From the cell containing the given text, extract its center point as [x, y] coordinate. 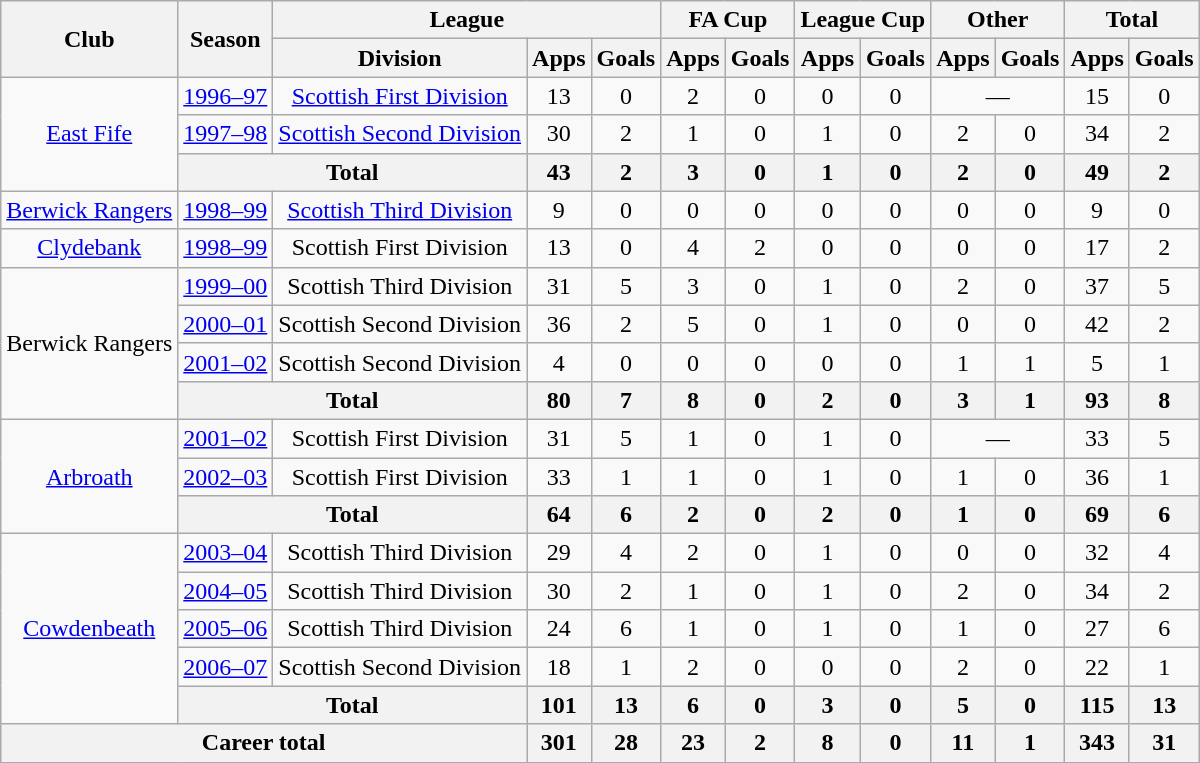
Season [226, 39]
League [467, 20]
Cowdenbeath [90, 629]
24 [559, 629]
29 [559, 553]
Clydebank [90, 248]
Other [998, 20]
2000–01 [226, 324]
1996–97 [226, 96]
15 [1097, 96]
49 [1097, 172]
32 [1097, 553]
Arbroath [90, 476]
Division [400, 58]
7 [626, 400]
42 [1097, 324]
93 [1097, 400]
101 [559, 705]
301 [559, 743]
64 [559, 515]
FA Cup [728, 20]
80 [559, 400]
2002–03 [226, 477]
11 [963, 743]
League Cup [863, 20]
23 [693, 743]
22 [1097, 667]
115 [1097, 705]
2004–05 [226, 591]
37 [1097, 286]
27 [1097, 629]
43 [559, 172]
2005–06 [226, 629]
18 [559, 667]
343 [1097, 743]
69 [1097, 515]
Career total [264, 743]
East Fife [90, 134]
2006–07 [226, 667]
17 [1097, 248]
2003–04 [226, 553]
1999–00 [226, 286]
1997–98 [226, 134]
Club [90, 39]
28 [626, 743]
